Find where the given text appears and provide that cell's center as [X, Y] coordinate. 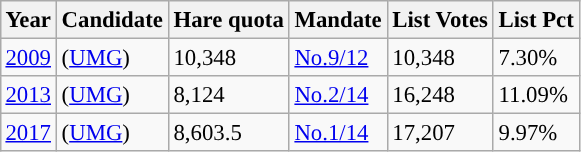
Candidate [112, 20]
2013 [28, 95]
Mandate [338, 20]
8,124 [228, 95]
8,603.5 [228, 133]
7.30% [536, 57]
2009 [28, 57]
Year [28, 20]
11.09% [536, 95]
List Votes [440, 20]
No.1/14 [338, 133]
List Pct [536, 20]
17,207 [440, 133]
No.2/14 [338, 95]
No.9/12 [338, 57]
9.97% [536, 133]
16,248 [440, 95]
2017 [28, 133]
Hare quota [228, 20]
